Determine the (x, y) coordinate at the center of the cell enclosing the given text.  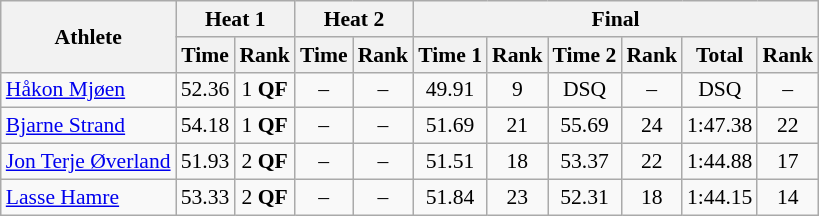
23 (518, 197)
53.33 (206, 197)
9 (518, 90)
51.69 (450, 126)
Time 1 (450, 55)
51.51 (450, 162)
Heat 1 (236, 19)
Lasse Hamre (88, 197)
51.84 (450, 197)
Jon Terje Øverland (88, 162)
Final (616, 19)
21 (518, 126)
Total (720, 55)
17 (788, 162)
49.91 (450, 90)
53.37 (585, 162)
1:44.15 (720, 197)
Håkon Mjøen (88, 90)
14 (788, 197)
Bjarne Strand (88, 126)
Time 2 (585, 55)
52.31 (585, 197)
Heat 2 (354, 19)
24 (652, 126)
54.18 (206, 126)
55.69 (585, 126)
1:47.38 (720, 126)
52.36 (206, 90)
Athlete (88, 36)
1:44.88 (720, 162)
51.93 (206, 162)
